Find where the given text appears and provide that cell's center as (x, y) coordinate. 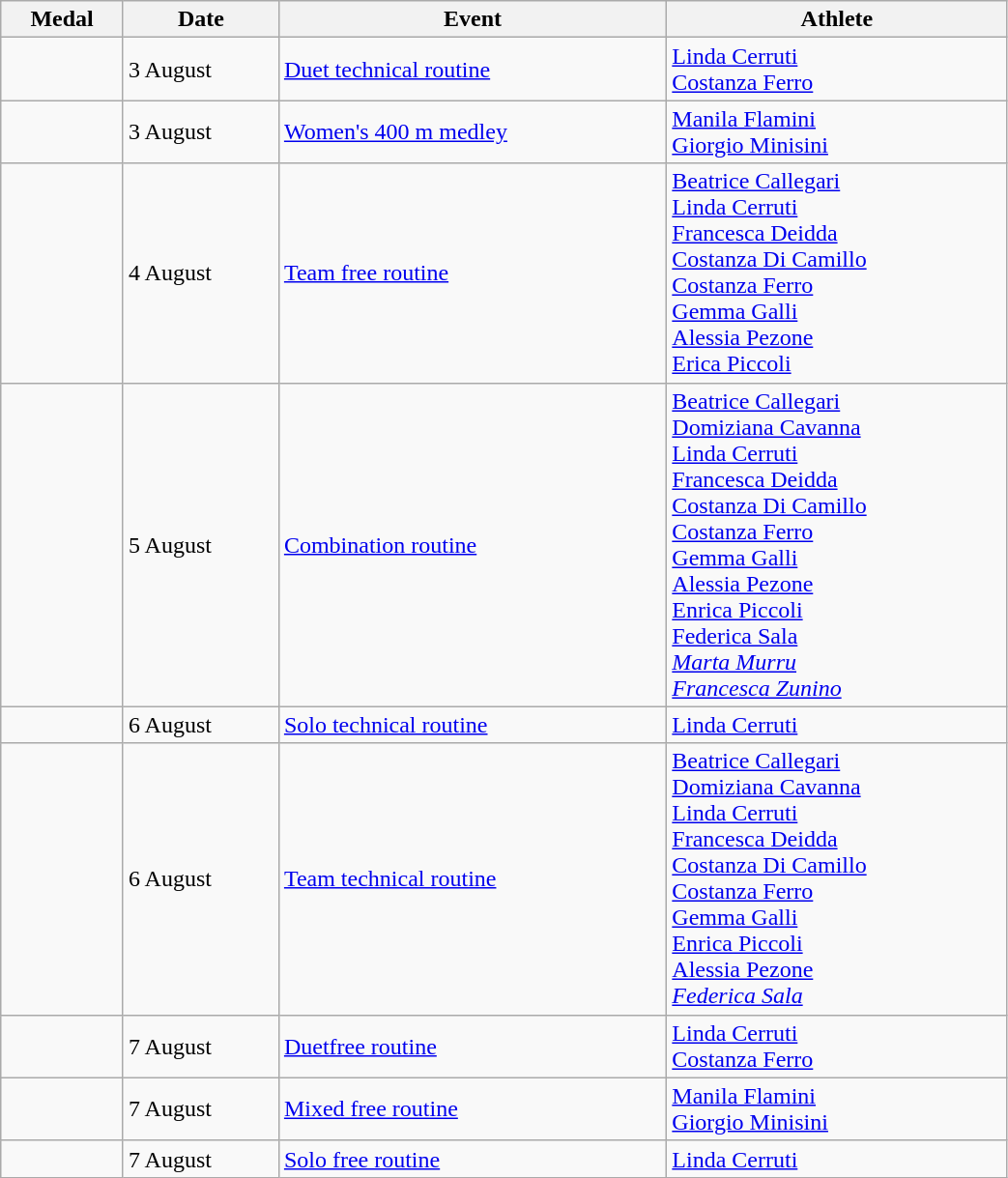
4 August (201, 273)
Combination routine (472, 545)
Duetfree routine (472, 1046)
Beatrice CallegariDomiziana CavannaLinda CerrutiFrancesca DeiddaCostanza Di CamilloCostanza FerroGemma GalliEnrica PiccoliAlessia PezoneFederica Sala (837, 879)
Date (201, 19)
Beatrice CallegariLinda CerrutiFrancesca DeiddaCostanza Di CamilloCostanza FerroGemma GalliAlessia PezoneErica Piccoli (837, 273)
Team free routine (472, 273)
Duet technical routine (472, 70)
Mixed free routine (472, 1109)
5 August (201, 545)
Team technical routine (472, 879)
Women's 400 m medley (472, 131)
Medal (62, 19)
Athlete (837, 19)
Event (472, 19)
Solo free routine (472, 1159)
Solo technical routine (472, 725)
